Pinpoint the cell where the given text exists, returning its [x, y] midpoint coordinate. 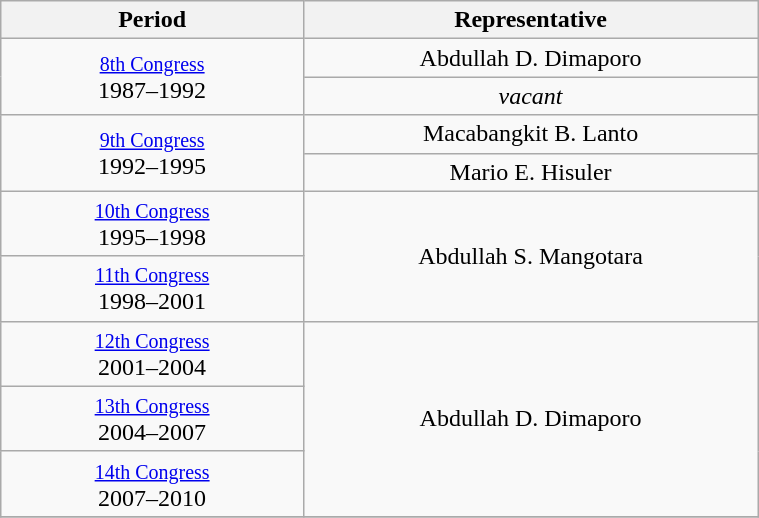
vacant [530, 96]
13th Congress2004–2007 [152, 418]
11th Congress1998–2001 [152, 288]
Mario E. Hisuler [530, 172]
12th Congress2001–2004 [152, 354]
Macabangkit B. Lanto [530, 134]
Representative [530, 20]
Abdullah S. Mangotara [530, 256]
14th Congress2007–2010 [152, 484]
8th Congress1987–1992 [152, 77]
10th Congress1995–1998 [152, 224]
9th Congress1992–1995 [152, 153]
Period [152, 20]
